Return [X, Y] of the center of cell containing provided text 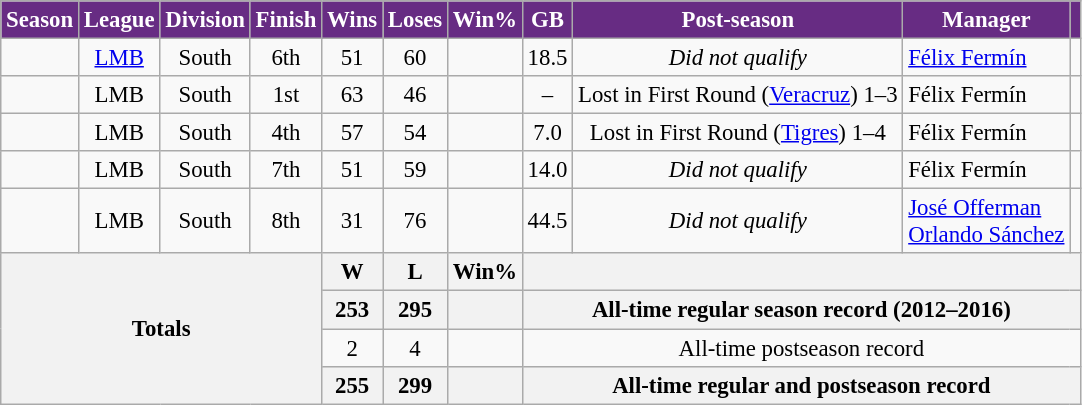
All-time regular and postseason record [801, 385]
Wins [352, 20]
– [547, 95]
4 [414, 348]
Division [205, 20]
League [118, 20]
60 [414, 58]
18.5 [547, 58]
295 [414, 310]
All-time regular season record (2012–2016) [801, 310]
Post-season [738, 20]
31 [352, 222]
8th [286, 222]
Loses [414, 20]
L [414, 273]
Lost in First Round (Tigres) 1–4 [738, 133]
Finish [286, 20]
7.0 [547, 133]
44.5 [547, 222]
253 [352, 310]
1st [286, 95]
José Offerman Orlando Sánchez [986, 222]
63 [352, 95]
2 [352, 348]
7th [286, 170]
Totals [162, 329]
54 [414, 133]
All-time postseason record [801, 348]
255 [352, 385]
6th [286, 58]
299 [414, 385]
76 [414, 222]
Lost in First Round (Veracruz) 1–3 [738, 95]
GB [547, 20]
46 [414, 95]
W [352, 273]
57 [352, 133]
4th [286, 133]
Season [40, 20]
59 [414, 170]
14.0 [547, 170]
Manager [986, 20]
